Detect which cell encompasses the target text, then output its [X, Y] center coordinate. 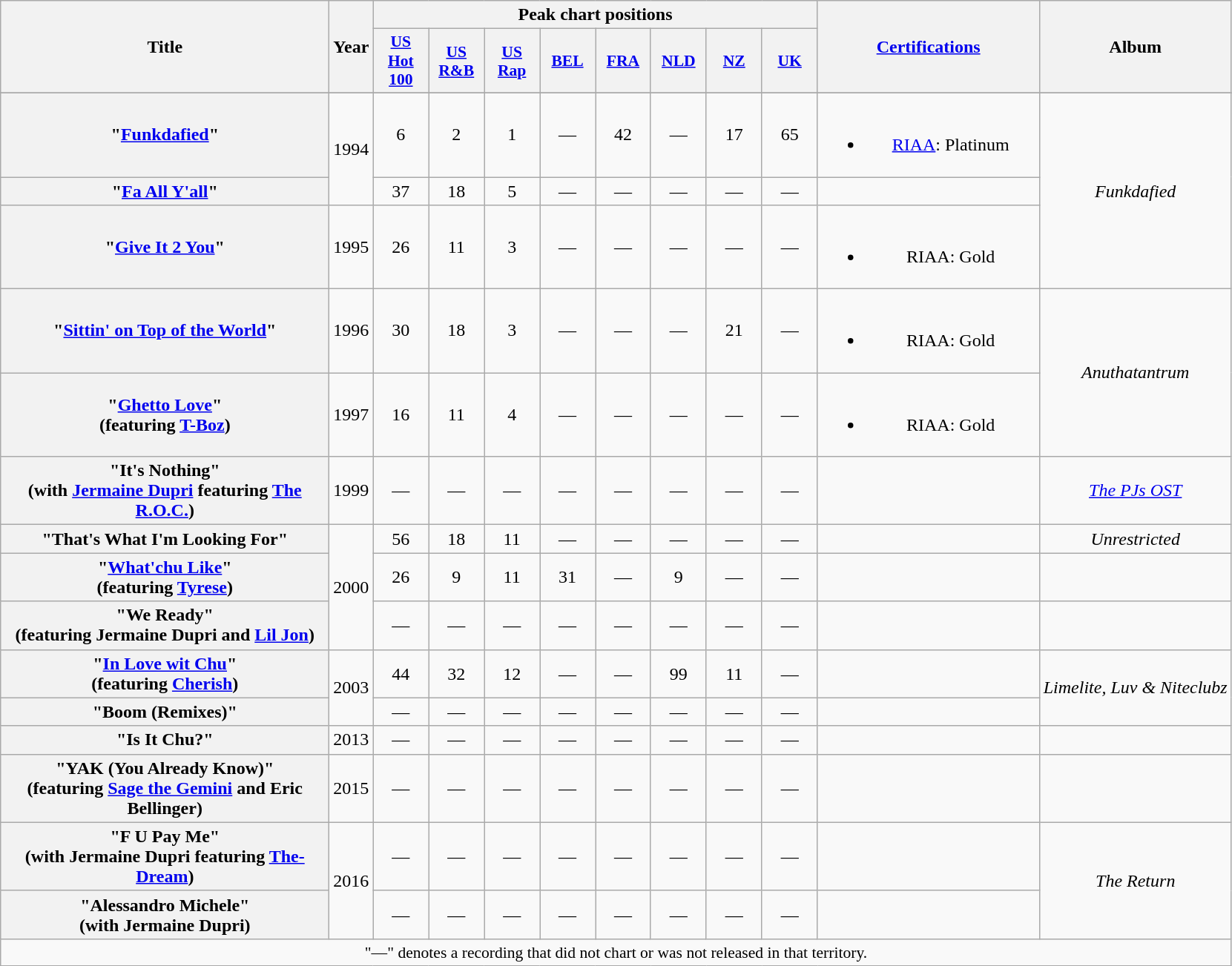
1994 [352, 148]
2015 [352, 788]
2003 [352, 688]
31 [568, 577]
30 [401, 331]
"Ghetto Love" (featuring T-Boz) [165, 415]
4 [512, 415]
1999 [352, 491]
32 [457, 673]
44 [401, 673]
99 [678, 673]
1 [512, 135]
12 [512, 673]
16 [401, 415]
37 [401, 191]
1997 [352, 415]
"F U Pay Me" (with Jermaine Dupri featuring The-Dream) [165, 856]
"Give It 2 You" [165, 248]
US Hot 100 [401, 61]
Funkdafied [1135, 191]
21 [734, 331]
2000 [352, 587]
Unrestricted [1135, 539]
NZ [734, 61]
BEL [568, 61]
1996 [352, 331]
17 [734, 135]
Anuthatantrum [1135, 373]
"Funkdafied" [165, 135]
"—" denotes a recording that did not chart or was not released in that territory. [616, 952]
Certifications [929, 47]
"That's What I'm Looking For" [165, 539]
6 [401, 135]
UK [789, 61]
"What'chu Like" (featuring Tyrese) [165, 577]
"YAK (You Already Know)" (featuring Sage the Gemini and Eric Bellinger) [165, 788]
2016 [352, 881]
NLD [678, 61]
56 [401, 539]
"Is It Chu?" [165, 740]
Peak chart positions [595, 15]
Album [1135, 47]
2 [457, 135]
"In Love wit Chu" (featuring Cherish) [165, 673]
The PJs OST [1135, 491]
"It's Nothing" (with Jermaine Dupri featuring The R.O.C.) [165, 491]
US Rap [512, 61]
"We Ready" (featuring Jermaine Dupri and Lil Jon) [165, 626]
"Sittin' on Top of the World" [165, 331]
5 [512, 191]
2013 [352, 740]
RIAA: Platinum [929, 135]
Year [352, 47]
Limelite, Luv & Niteclubz [1135, 688]
"Boom (Remixes)" [165, 712]
42 [623, 135]
65 [789, 135]
1995 [352, 248]
"Alessandro Michele" (with Jermaine Dupri) [165, 915]
Title [165, 47]
FRA [623, 61]
"Fa All Y'all" [165, 191]
The Return [1135, 881]
US R&B [457, 61]
